Return the [X, Y] coordinate for the center point of the cell that contains the specified text.  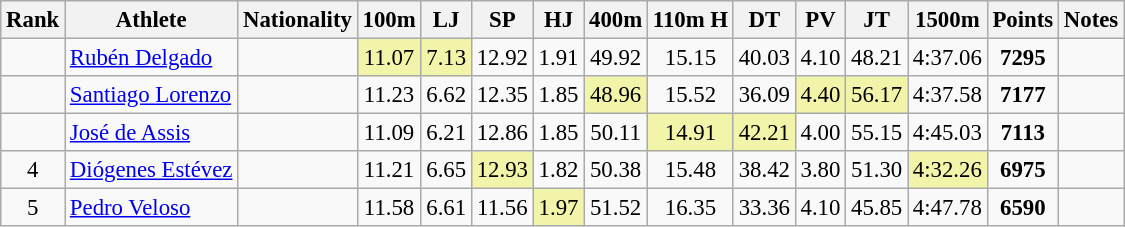
7.13 [446, 58]
6.62 [446, 95]
400m [616, 20]
1.82 [558, 170]
4:32.26 [948, 170]
36.09 [764, 95]
4:37.58 [948, 95]
48.96 [616, 95]
12.86 [502, 133]
14.91 [690, 133]
HJ [558, 20]
15.15 [690, 58]
6.65 [446, 170]
LJ [446, 20]
José de Assis [152, 133]
6.21 [446, 133]
100m [389, 20]
7113 [1022, 133]
50.11 [616, 133]
38.42 [764, 170]
5 [33, 208]
PV [820, 20]
7295 [1022, 58]
4:45.03 [948, 133]
Diógenes Estévez [152, 170]
40.03 [764, 58]
42.21 [764, 133]
Athlete [152, 20]
51.30 [877, 170]
4.00 [820, 133]
Pedro Veloso [152, 208]
50.38 [616, 170]
1.91 [558, 58]
11.07 [389, 58]
Nationality [298, 20]
51.52 [616, 208]
56.17 [877, 95]
DT [764, 20]
15.52 [690, 95]
55.15 [877, 133]
33.36 [764, 208]
48.21 [877, 58]
11.56 [502, 208]
11.09 [389, 133]
49.92 [616, 58]
4:47.78 [948, 208]
12.92 [502, 58]
6975 [1022, 170]
6590 [1022, 208]
15.48 [690, 170]
6.61 [446, 208]
JT [877, 20]
11.23 [389, 95]
4:37.06 [948, 58]
45.85 [877, 208]
4.40 [820, 95]
7177 [1022, 95]
11.58 [389, 208]
Points [1022, 20]
Santiago Lorenzo [152, 95]
12.35 [502, 95]
Rubén Delgado [152, 58]
12.93 [502, 170]
16.35 [690, 208]
3.80 [820, 170]
11.21 [389, 170]
1.97 [558, 208]
1500m [948, 20]
SP [502, 20]
110m H [690, 20]
4 [33, 170]
Rank [33, 20]
Notes [1092, 20]
